Search for the cell housing the specified text and yield its (X, Y) center coordinate. 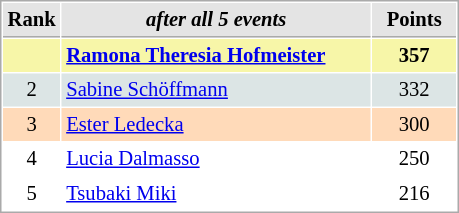
after all 5 events (216, 20)
3 (32, 124)
Ester Ledecka (216, 124)
216 (414, 194)
Rank (32, 20)
250 (414, 158)
2 (32, 90)
5 (32, 194)
Sabine Schöffmann (216, 90)
Lucia Dalmasso (216, 158)
4 (32, 158)
Tsubaki Miki (216, 194)
357 (414, 56)
332 (414, 90)
Ramona Theresia Hofmeister (216, 56)
Points (414, 20)
300 (414, 124)
